Output the (x, y) coordinate of the center of the cell containing the given text.  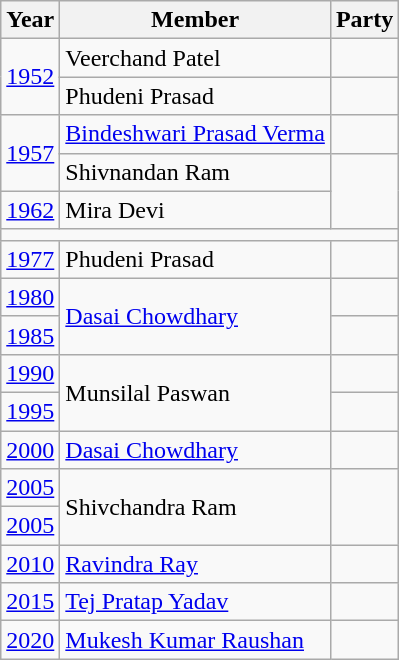
2015 (30, 602)
1990 (30, 373)
Tej Pratap Yadav (196, 602)
2020 (30, 640)
Mukesh Kumar Raushan (196, 640)
Veerchand Patel (196, 58)
Mira Devi (196, 210)
1980 (30, 297)
Munsilal Paswan (196, 392)
Shivnandan Ram (196, 172)
1985 (30, 335)
2010 (30, 564)
1962 (30, 210)
Ravindra Ray (196, 564)
1957 (30, 153)
1977 (30, 259)
Party (364, 20)
1952 (30, 77)
2000 (30, 449)
Shivchandra Ram (196, 507)
1995 (30, 411)
Bindeshwari Prasad Verma (196, 134)
Year (30, 20)
Member (196, 20)
